Identify which cell holds the provided text, then report its [x, y] central coordinate. 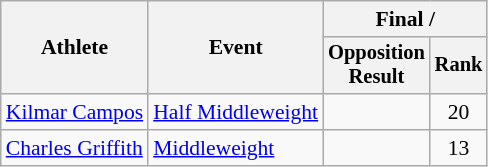
13 [459, 148]
Kilmar Campos [74, 112]
Charles Griffith [74, 148]
Half Middleweight [236, 112]
OppositionResult [376, 66]
Event [236, 48]
Middleweight [236, 148]
Rank [459, 66]
Final / [405, 19]
Athlete [74, 48]
20 [459, 112]
